Return (X, Y) of the center of cell containing provided text 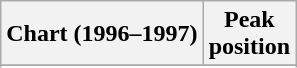
Peakposition (249, 34)
Chart (1996–1997) (102, 34)
